Pinpoint the cell where the given text exists, returning its [x, y] midpoint coordinate. 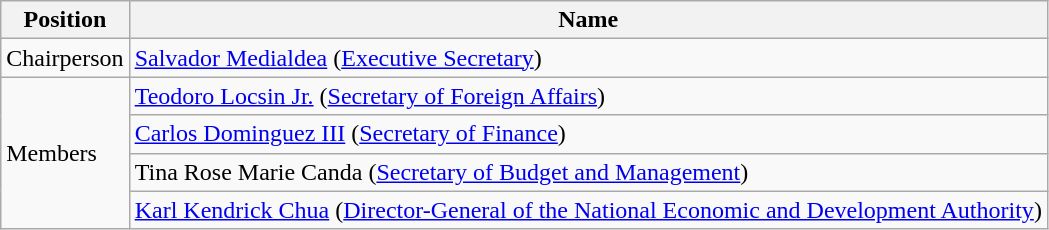
Tina Rose Marie Canda (Secretary of Budget and Management) [588, 172]
Salvador Medialdea (Executive Secretary) [588, 58]
Position [65, 20]
Karl Kendrick Chua (Director-General of the National Economic and Development Authority) [588, 210]
Members [65, 153]
Chairperson [65, 58]
Teodoro Locsin Jr. (Secretary of Foreign Affairs) [588, 96]
Carlos Dominguez III (Secretary of Finance) [588, 134]
Name [588, 20]
